Return the (x, y) coordinate for the center point of the cell that contains the specified text.  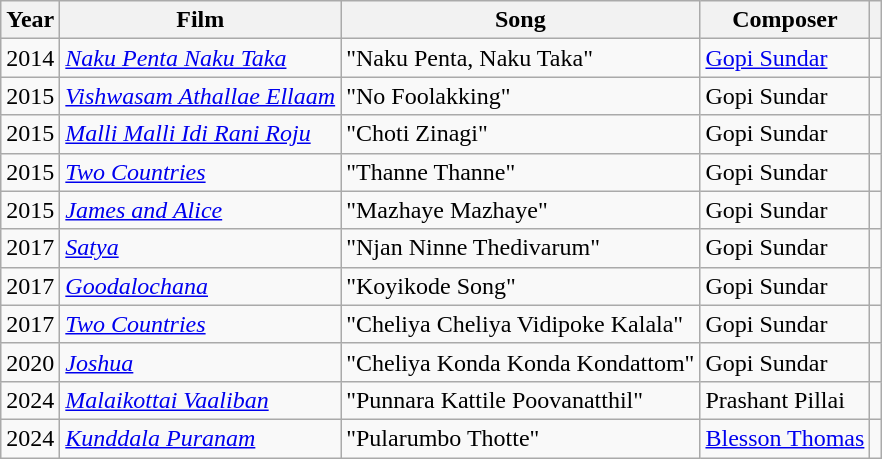
"Cheliya Konda Konda Kondattom" (520, 362)
Film (200, 20)
Composer (785, 20)
2020 (30, 362)
Joshua (200, 362)
Prashant Pillai (785, 400)
Year (30, 20)
"Njan Ninne Thedivarum" (520, 248)
Blesson Thomas (785, 438)
"Cheliya Cheliya Vidipoke Kalala" (520, 324)
"Naku Penta, Naku Taka" (520, 58)
"Choti Zinagi" (520, 134)
"Koyikode Song" (520, 286)
Kunddala Puranam (200, 438)
Satya (200, 248)
"Punnara Kattile Poovanatthil" (520, 400)
Malli Malli Idi Rani Roju (200, 134)
Vishwasam Athallae Ellaam (200, 96)
"No Foolakking" (520, 96)
2014 (30, 58)
"Mazhaye Mazhaye" (520, 210)
Naku Penta Naku Taka (200, 58)
James and Alice (200, 210)
Malaikottai Vaaliban (200, 400)
Goodalochana (200, 286)
"Thanne Thanne" (520, 172)
Song (520, 20)
"Pularumbo Thotte" (520, 438)
